Return the (x, y) coordinate for the center point of the cell that contains the specified text.  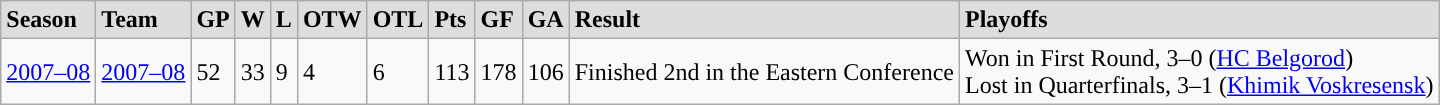
178 (498, 72)
L (284, 20)
GF (498, 20)
Result (764, 20)
4 (332, 72)
33 (252, 72)
113 (452, 72)
6 (398, 72)
106 (546, 72)
9 (284, 72)
52 (213, 72)
Playoffs (1200, 20)
Won in First Round, 3–0 (HC Belgorod)Lost in Quarterfinals, 3–1 (Khimik Voskresensk) (1200, 72)
OTW (332, 20)
Pts (452, 20)
GA (546, 20)
Team (144, 20)
Finished 2nd in the Eastern Conference (764, 72)
OTL (398, 20)
GP (213, 20)
W (252, 20)
Season (48, 20)
